Scan for the cell matching the given text and deliver its (x, y) coordinate at center. 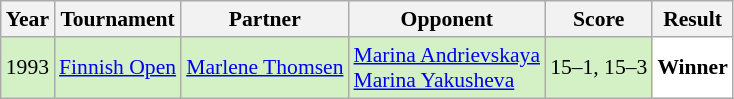
Marina Andrievskaya Marina Yakusheva (448, 68)
Opponent (448, 19)
1993 (28, 68)
Result (692, 19)
Tournament (118, 19)
Partner (264, 19)
Marlene Thomsen (264, 68)
15–1, 15–3 (598, 68)
Score (598, 19)
Year (28, 19)
Finnish Open (118, 68)
Winner (692, 68)
